Return the (x, y) coordinate for the center point of the cell that contains the specified text.  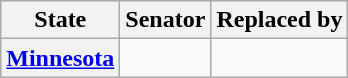
Minnesota (60, 58)
State (60, 20)
Senator (166, 20)
Replaced by (280, 20)
